Scan for the cell matching the given text and deliver its (x, y) coordinate at center. 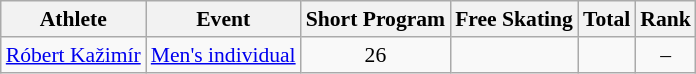
Rank (666, 19)
– (666, 55)
Event (224, 19)
Total (606, 19)
Free Skating (514, 19)
Athlete (74, 19)
Short Program (376, 19)
Men's individual (224, 55)
Róbert Kažimír (74, 55)
26 (376, 55)
